Provide the (X, Y) coordinate of the cell's center where the given text is located.  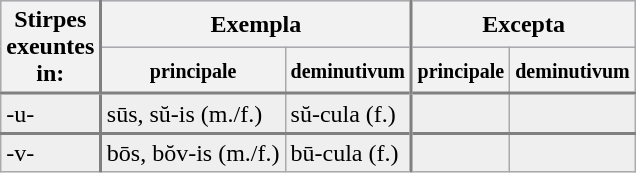
Exempla (256, 24)
Stirpes exeuntes in: (51, 48)
-v- (51, 152)
Excepta (523, 24)
bōs, bŏv-is (m./f.) (193, 152)
sŭ-cula (f.) (348, 114)
-u- (51, 114)
bū-cula (f.) (348, 152)
sūs, sŭ-is (m./f.) (193, 114)
